Return the [x, y] coordinate for the center point of the cell that contains the specified text.  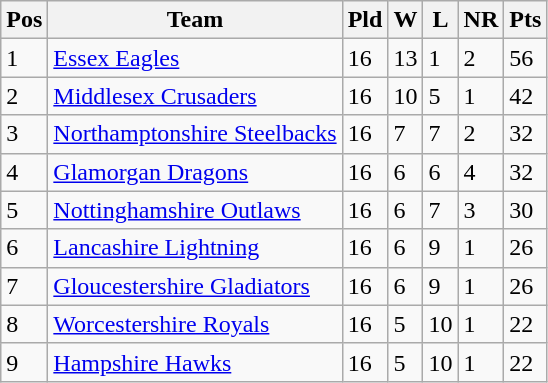
Lancashire Lightning [195, 248]
Gloucestershire Gladiators [195, 286]
42 [526, 96]
8 [24, 324]
Team [195, 20]
Northamptonshire Steelbacks [195, 134]
Hampshire Hawks [195, 362]
Middlesex Crusaders [195, 96]
Pts [526, 20]
Essex Eagles [195, 58]
Nottinghamshire Outlaws [195, 210]
NR [481, 20]
56 [526, 58]
13 [406, 58]
Glamorgan Dragons [195, 172]
Pos [24, 20]
L [440, 20]
Pld [365, 20]
30 [526, 210]
Worcestershire Royals [195, 324]
W [406, 20]
